Identify which cell holds the provided text, then report its (X, Y) central coordinate. 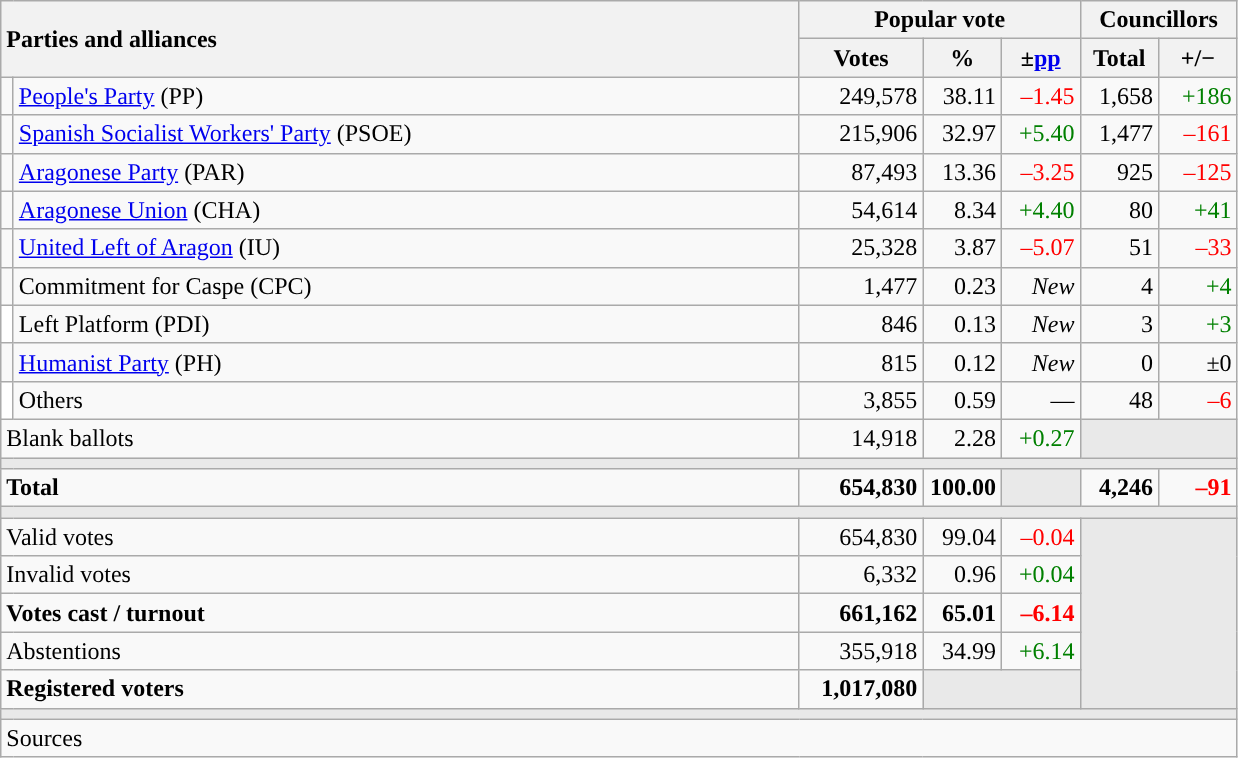
2.28 (962, 438)
100.00 (962, 488)
Spanish Socialist Workers' Party (PSOE) (406, 134)
14,918 (861, 438)
1,658 (1120, 96)
Parties and alliances (400, 39)
215,906 (861, 134)
48 (1120, 400)
0.13 (962, 324)
80 (1120, 210)
–6 (1198, 400)
34.99 (962, 651)
Valid votes (400, 537)
–3.25 (1040, 172)
38.11 (962, 96)
–5.07 (1040, 248)
–33 (1198, 248)
4 (1120, 286)
0 (1120, 362)
+5.40 (1040, 134)
1,017,080 (861, 689)
846 (861, 324)
54,614 (861, 210)
925 (1120, 172)
3,855 (861, 400)
+/− (1198, 58)
People's Party (PP) (406, 96)
Abstentions (400, 651)
0.59 (962, 400)
–161 (1198, 134)
Aragonese Party (PAR) (406, 172)
–1.45 (1040, 96)
+186 (1198, 96)
+4 (1198, 286)
6,332 (861, 575)
±pp (1040, 58)
Blank ballots (400, 438)
25,328 (861, 248)
–0.04 (1040, 537)
Aragonese Union (CHA) (406, 210)
249,578 (861, 96)
661,162 (861, 613)
+4.40 (1040, 210)
0.12 (962, 362)
United Left of Aragon (IU) (406, 248)
+0.27 (1040, 438)
±0 (1198, 362)
0.23 (962, 286)
–6.14 (1040, 613)
–125 (1198, 172)
Others (406, 400)
0.96 (962, 575)
Left Platform (PDI) (406, 324)
8.34 (962, 210)
Votes cast / turnout (400, 613)
+6.14 (1040, 651)
Councillors (1158, 20)
Sources (619, 738)
Registered voters (400, 689)
3 (1120, 324)
3.87 (962, 248)
65.01 (962, 613)
355,918 (861, 651)
13.36 (962, 172)
815 (861, 362)
+41 (1198, 210)
Humanist Party (PH) (406, 362)
32.97 (962, 134)
% (962, 58)
87,493 (861, 172)
Votes (861, 58)
51 (1120, 248)
–91 (1198, 488)
Invalid votes (400, 575)
+3 (1198, 324)
Commitment for Caspe (CPC) (406, 286)
4,246 (1120, 488)
99.04 (962, 537)
Popular vote (940, 20)
— (1040, 400)
+0.04 (1040, 575)
